Identify which cell holds the provided text, then report its (x, y) central coordinate. 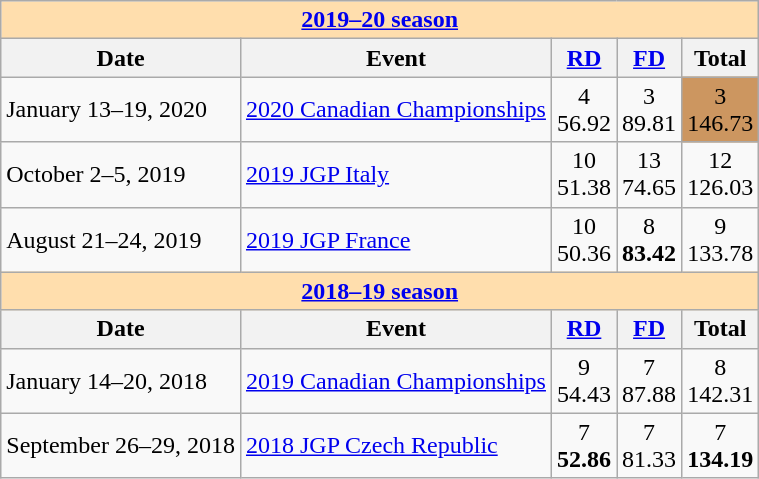
7 81.33 (650, 446)
2018 JGP Czech Republic (396, 446)
12 126.03 (720, 174)
10 50.36 (584, 240)
2018–19 season (380, 291)
9 54.43 (584, 380)
2020 Canadian Championships (396, 110)
January 13–19, 2020 (121, 110)
October 2–5, 2019 (121, 174)
4 56.92 (584, 110)
7 52.86 (584, 446)
2019 JGP Italy (396, 174)
3 146.73 (720, 110)
8 142.31 (720, 380)
2019 JGP France (396, 240)
2019 Canadian Championships (396, 380)
January 14–20, 2018 (121, 380)
September 26–29, 2018 (121, 446)
3 89.81 (650, 110)
10 51.38 (584, 174)
August 21–24, 2019 (121, 240)
9 133.78 (720, 240)
13 74.65 (650, 174)
8 83.42 (650, 240)
7 134.19 (720, 446)
2019–20 season (380, 20)
7 87.88 (650, 380)
